Extract the (x, y) coordinate from the center of the cell holding the provided text.  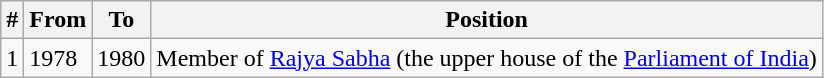
Member of Rajya Sabha (the upper house of the Parliament of India) (487, 58)
From (58, 20)
1978 (58, 58)
Position (487, 20)
# (12, 20)
To (122, 20)
1 (12, 58)
1980 (122, 58)
